Locate the cell with the specified text and output its [X, Y] center coordinate. 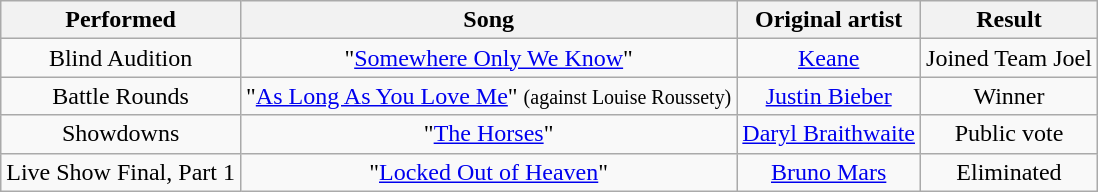
Justin Bieber [829, 96]
Song [488, 20]
"Locked Out of Heaven" [488, 172]
"The Horses" [488, 134]
Winner [1010, 96]
Showdowns [121, 134]
Performed [121, 20]
Live Show Final, Part 1 [121, 172]
Joined Team Joel [1010, 58]
Bruno Mars [829, 172]
Original artist [829, 20]
Blind Audition [121, 58]
Battle Rounds [121, 96]
"Somewhere Only We Know" [488, 58]
Keane [829, 58]
Result [1010, 20]
Public vote [1010, 134]
"As Long As You Love Me" (against Louise Roussety) [488, 96]
Daryl Braithwaite [829, 134]
Eliminated [1010, 172]
